Locate the cell with the specified text and output its [X, Y] center coordinate. 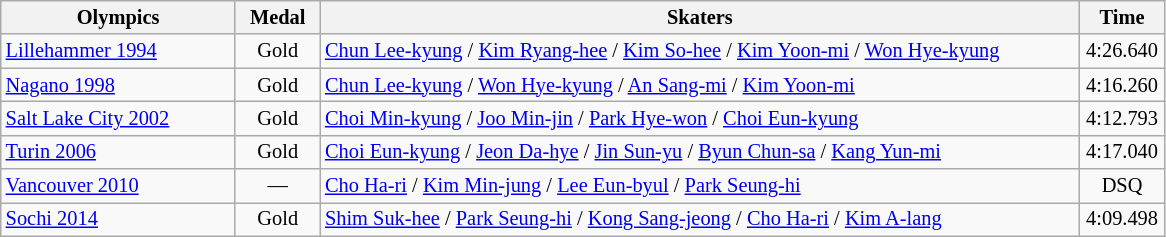
Shim Suk-hee / Park Seung-hi / Kong Sang-jeong / Cho Ha-ri / Kim A-lang [700, 219]
Cho Ha-ri / Kim Min-jung / Lee Eun-byul / Park Seung-hi [700, 186]
Nagano 1998 [118, 85]
Choi Min-kyung / Joo Min-jin / Park Hye-won / Choi Eun-kyung [700, 118]
4:16.260 [1122, 85]
4:17.040 [1122, 152]
Medal [278, 17]
Choi Eun-kyung / Jeon Da-hye / Jin Sun-yu / Byun Chun-sa / Kang Yun-mi [700, 152]
Chun Lee-kyung / Won Hye-kyung / An Sang-mi / Kim Yoon-mi [700, 85]
Turin 2006 [118, 152]
Vancouver 2010 [118, 186]
Lillehammer 1994 [118, 51]
Olympics [118, 17]
4:26.640 [1122, 51]
Skaters [700, 17]
Sochi 2014 [118, 219]
Chun Lee-kyung / Kim Ryang-hee / Kim So-hee / Kim Yoon-mi / Won Hye-kyung [700, 51]
Salt Lake City 2002 [118, 118]
4:09.498 [1122, 219]
— [278, 186]
Time [1122, 17]
DSQ [1122, 186]
4:12.793 [1122, 118]
